Output the (X, Y) coordinate of the center of the cell containing the given text.  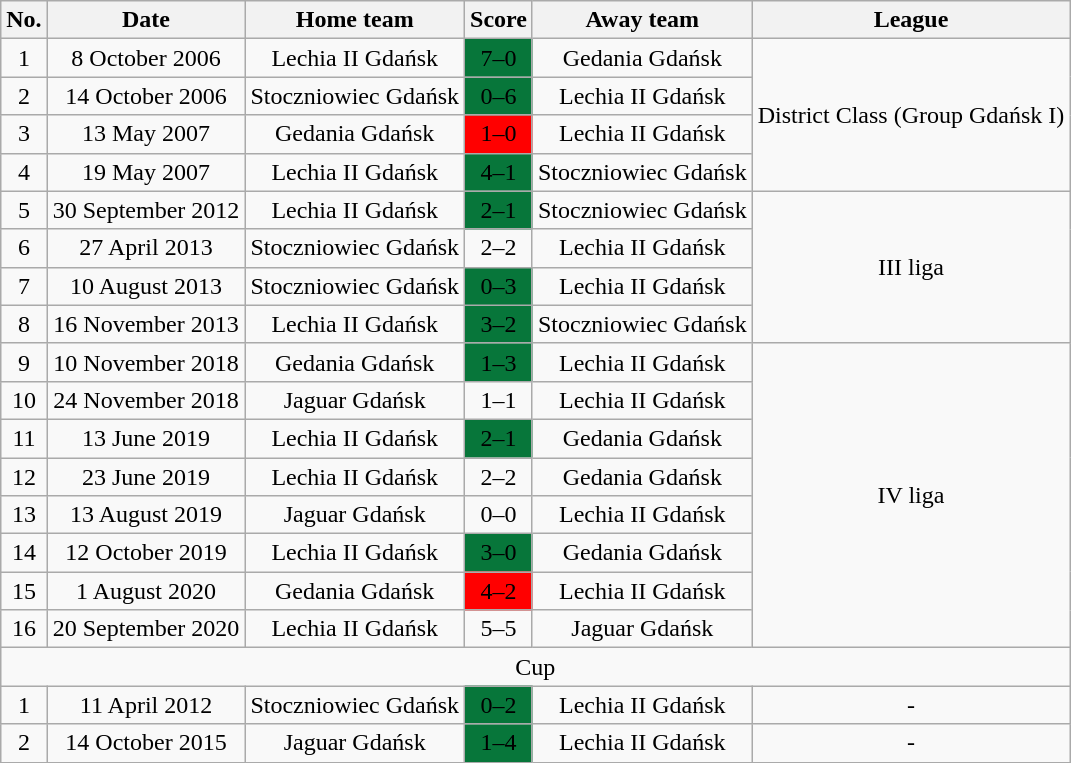
Score (499, 20)
13 August 2019 (146, 515)
No. (24, 20)
5 (24, 210)
4–2 (499, 591)
IV liga (911, 495)
19 May 2007 (146, 172)
20 September 2020 (146, 629)
16 November 2013 (146, 324)
6 (24, 248)
8 (24, 324)
13 June 2019 (146, 438)
League (911, 20)
4–1 (499, 172)
Cup (536, 667)
14 (24, 553)
27 April 2013 (146, 248)
15 (24, 591)
3–0 (499, 553)
8 October 2006 (146, 58)
4 (24, 172)
7 (24, 286)
10 August 2013 (146, 286)
11 (24, 438)
23 June 2019 (146, 477)
13 May 2007 (146, 134)
III liga (911, 267)
10 November 2018 (146, 362)
1–0 (499, 134)
District Class (Group Gdańsk I) (911, 115)
1–1 (499, 400)
0–2 (499, 705)
24 November 2018 (146, 400)
10 (24, 400)
1–4 (499, 743)
Home team (355, 20)
0–3 (499, 286)
16 (24, 629)
3–2 (499, 324)
14 October 2015 (146, 743)
30 September 2012 (146, 210)
9 (24, 362)
12 (24, 477)
7–0 (499, 58)
3 (24, 134)
13 (24, 515)
Date (146, 20)
0–6 (499, 96)
5–5 (499, 629)
11 April 2012 (146, 705)
12 October 2019 (146, 553)
14 October 2006 (146, 96)
1–3 (499, 362)
1 August 2020 (146, 591)
0–0 (499, 515)
Away team (642, 20)
